Search for the cell housing the specified text and yield its [x, y] center coordinate. 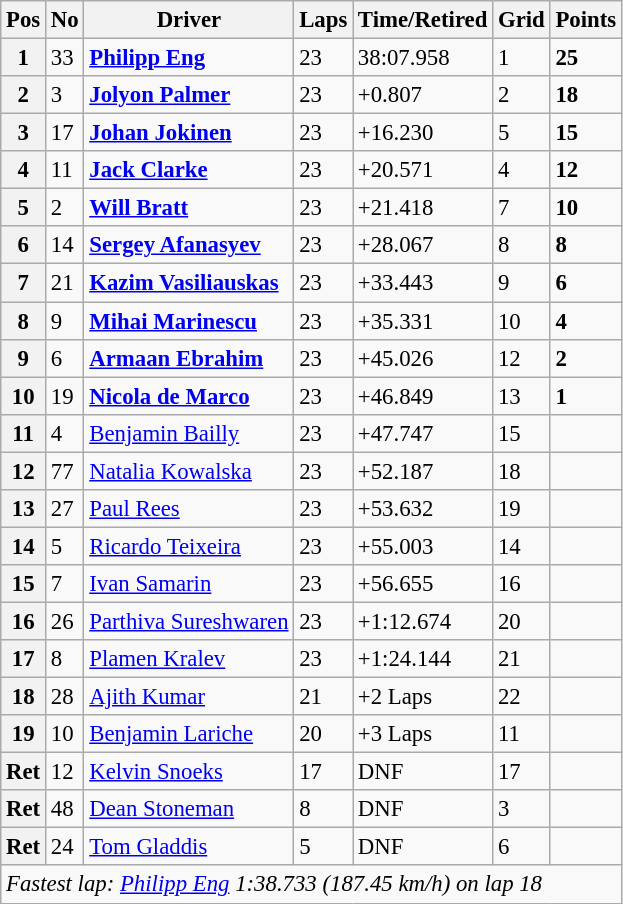
+3 Laps [423, 734]
Fastest lap: Philipp Eng 1:38.733 (187.45 km/h) on lap 18 [312, 885]
+16.230 [423, 133]
48 [65, 809]
Dean Stoneman [189, 809]
24 [65, 847]
+46.849 [423, 396]
Sergey Afanasyev [189, 245]
Driver [189, 20]
Johan Jokinen [189, 133]
Kelvin Snoeks [189, 772]
+33.443 [423, 283]
Armaan Ebrahim [189, 358]
+1:24.144 [423, 659]
+21.418 [423, 208]
Grid [522, 20]
+28.067 [423, 245]
Tom Gladdis [189, 847]
Paul Rees [189, 509]
Mihai Marinescu [189, 321]
77 [65, 471]
26 [65, 621]
Ivan Samarin [189, 584]
Ajith Kumar [189, 697]
28 [65, 697]
+1:12.674 [423, 621]
Benjamin Bailly [189, 433]
Jack Clarke [189, 170]
Pos [24, 20]
Natalia Kowalska [189, 471]
Benjamin Lariche [189, 734]
Plamen Kralev [189, 659]
Points [586, 20]
+56.655 [423, 584]
+0.807 [423, 95]
Ricardo Teixeira [189, 546]
Kazim Vasiliauskas [189, 283]
+53.632 [423, 509]
Philipp Eng [189, 58]
Time/Retired [423, 20]
Laps [324, 20]
+47.747 [423, 433]
33 [65, 58]
+35.331 [423, 321]
25 [586, 58]
Nicola de Marco [189, 396]
Parthiva Sureshwaren [189, 621]
+2 Laps [423, 697]
Jolyon Palmer [189, 95]
Will Bratt [189, 208]
No [65, 20]
27 [65, 509]
+20.571 [423, 170]
38:07.958 [423, 58]
+55.003 [423, 546]
+52.187 [423, 471]
22 [522, 697]
+45.026 [423, 358]
